Locate the cell with the specified text and output its (X, Y) center coordinate. 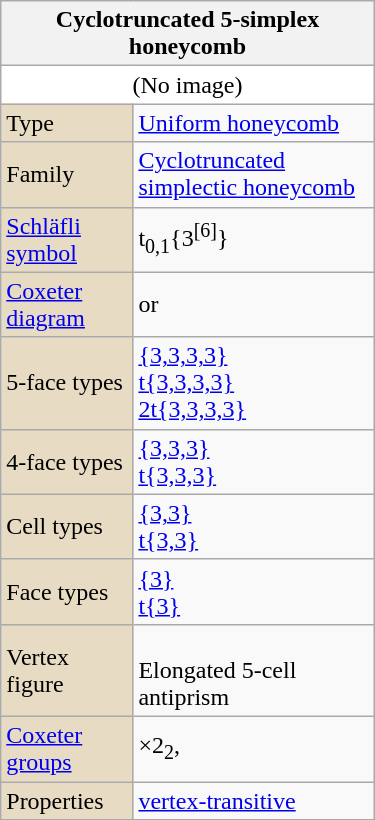
or (254, 304)
vertex-transitive (254, 801)
(No image) (188, 85)
Vertex figure (67, 670)
Family (67, 174)
4-face types (67, 462)
Face types (67, 592)
5-face types (67, 383)
{3} t{3} (254, 592)
t0,1{3[6]} (254, 240)
Coxeter groups (67, 748)
Uniform honeycomb (254, 123)
Type (67, 123)
{3,3} t{3,3} (254, 526)
Schläfli symbol (67, 240)
Coxeter diagram (67, 304)
×22, (254, 748)
Cyclotruncated 5-simplex honeycomb (188, 34)
Cyclotruncated simplectic honeycomb (254, 174)
{3,3,3,3} t{3,3,3,3} 2t{3,3,3,3} (254, 383)
Properties (67, 801)
{3,3,3} t{3,3,3} (254, 462)
Cell types (67, 526)
Elongated 5-cell antiprism (254, 670)
